Scan for the cell matching the given text and deliver its [X, Y] coordinate at center. 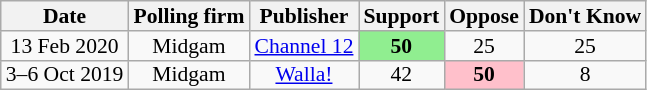
Polling firm [188, 16]
42 [401, 75]
Oppose [484, 16]
Walla! [304, 75]
8 [585, 75]
Don't Know [585, 16]
Date [65, 16]
13 Feb 2020 [65, 46]
Channel 12 [304, 46]
Support [401, 16]
Publisher [304, 16]
3–6 Oct 2019 [65, 75]
